Identify which cell holds the provided text, then report its (x, y) central coordinate. 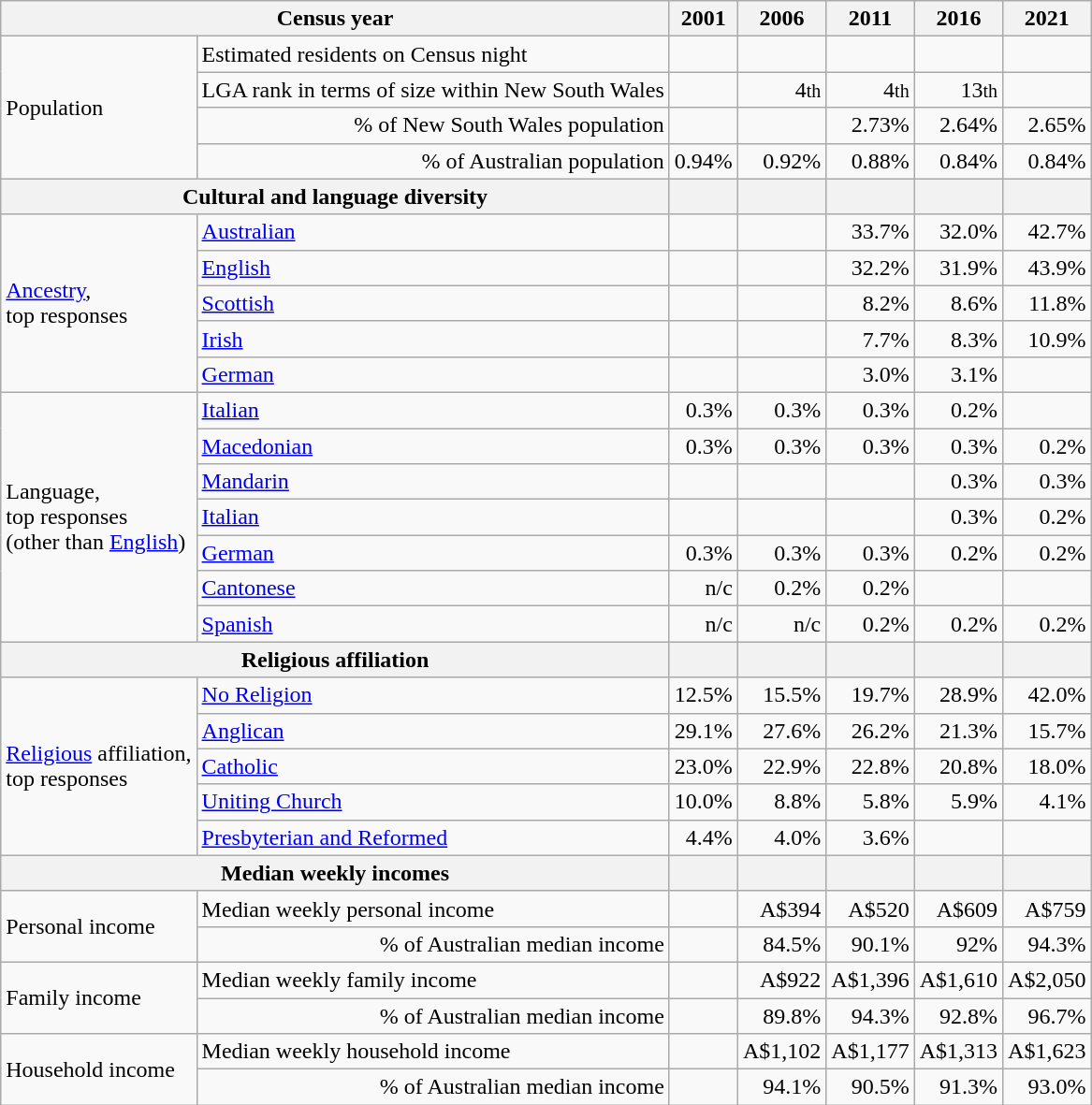
2.73% (870, 125)
Population (99, 108)
A$922 (781, 980)
Census year (335, 19)
90.5% (870, 1087)
Catholic (432, 766)
A$1,102 (781, 1052)
8.8% (781, 802)
2016 (958, 19)
96.7% (1047, 1015)
18.0% (1047, 766)
33.7% (870, 232)
91.3% (958, 1087)
10.0% (704, 802)
42.7% (1047, 232)
4.0% (781, 837)
13th (958, 90)
0.92% (781, 161)
Median weekly family income (432, 980)
A$1,610 (958, 980)
A$2,050 (1047, 980)
0.88% (870, 161)
2011 (870, 19)
% of New South Wales population (432, 125)
23.0% (704, 766)
A$759 (1047, 909)
4.4% (704, 837)
A$394 (781, 909)
21.3% (958, 731)
Spanish (432, 624)
Irish (432, 339)
42.0% (1047, 695)
29.1% (704, 731)
A$609 (958, 909)
5.8% (870, 802)
11.8% (1047, 303)
A$1,623 (1047, 1052)
7.7% (870, 339)
A$1,396 (870, 980)
Mandarin (432, 482)
15.5% (781, 695)
31.9% (958, 268)
28.9% (958, 695)
English (432, 268)
3.1% (958, 374)
Median weekly household income (432, 1052)
LGA rank in terms of size within New South Wales (432, 90)
Presbyterian and Reformed (432, 837)
Median weekly incomes (335, 873)
Macedonian (432, 446)
No Religion (432, 695)
92.8% (958, 1015)
3.6% (870, 837)
84.5% (781, 944)
8.2% (870, 303)
43.9% (1047, 268)
Cantonese (432, 589)
4.1% (1047, 802)
2.65% (1047, 125)
8.3% (958, 339)
Scottish (432, 303)
Language,top responses(other than English) (99, 516)
Median weekly personal income (432, 909)
92% (958, 944)
2001 (704, 19)
19.7% (870, 695)
20.8% (958, 766)
32.2% (870, 268)
89.8% (781, 1015)
10.9% (1047, 339)
2.64% (958, 125)
0.94% (704, 161)
Uniting Church (432, 802)
Australian (432, 232)
90.1% (870, 944)
A$1,313 (958, 1052)
3.0% (870, 374)
12.5% (704, 695)
94.1% (781, 1087)
32.0% (958, 232)
Anglican (432, 731)
Cultural and language diversity (335, 196)
8.6% (958, 303)
A$520 (870, 909)
15.7% (1047, 731)
Religious affiliation (335, 660)
Family income (99, 997)
% of Australian population (432, 161)
5.9% (958, 802)
93.0% (1047, 1087)
Religious affiliation,top responses (99, 766)
22.9% (781, 766)
2006 (781, 19)
A$1,177 (870, 1052)
26.2% (870, 731)
2021 (1047, 19)
22.8% (870, 766)
Household income (99, 1069)
Ancestry,top responses (99, 303)
Personal income (99, 926)
27.6% (781, 731)
Estimated residents on Census night (432, 54)
